Extract the (x, y) coordinate from the center of the cell holding the provided text.  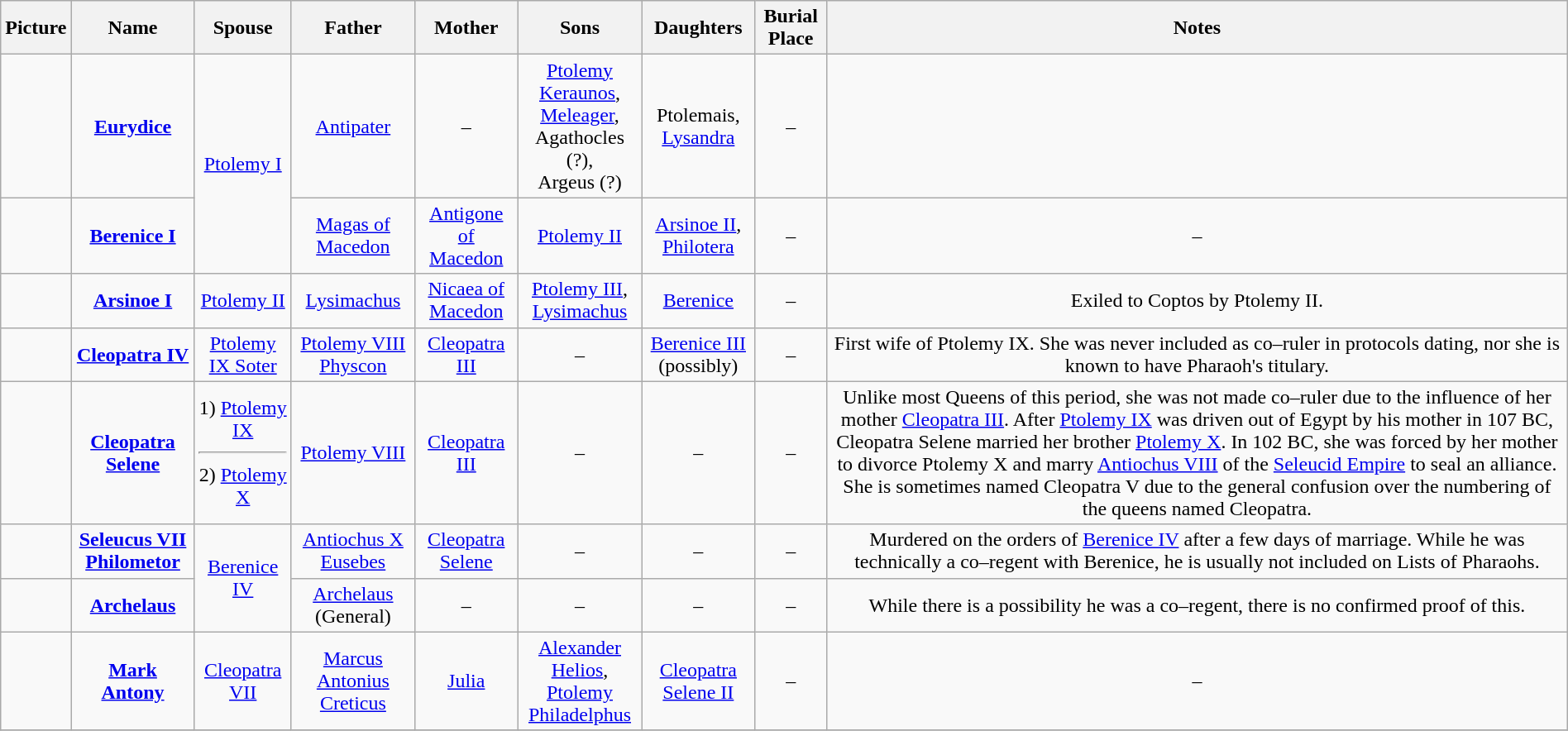
Father (352, 28)
Spouse (243, 28)
Marcus Antonius Creticus (352, 681)
Seleucus VII Philometor (132, 551)
Mark Antony (132, 681)
Cleopatra VII (243, 681)
Berenice (698, 301)
Eurydice (132, 126)
Berenice III (possibly) (698, 354)
Magas of Macedon (352, 236)
Mother (466, 28)
Berenice IV (243, 578)
Name (132, 28)
Ptolemy I (243, 164)
Berenice I (132, 236)
Ptolemy III,Lysimachus (580, 301)
Lysimachus (352, 301)
Arsinoe II, Philotera (698, 236)
Cleopatra IV (132, 354)
Ptolemais, Lysandra (698, 126)
Alexander Helios,Ptolemy Philadelphus (580, 681)
Notes (1198, 28)
While there is a possibility he was a co–regent, there is no confirmed proof of this. (1198, 605)
Burial Place (791, 28)
Ptolemy VIII Physcon (352, 354)
1) Ptolemy IX2) Ptolemy X (243, 453)
Arsinoe I (132, 301)
First wife of Ptolemy IX. She was never included as co–ruler in protocols dating, nor she is known to have Pharaoh's titulary. (1198, 354)
Cleopatra Selene II (698, 681)
Antiochus X Eusebes (352, 551)
Exiled to Coptos by Ptolemy II. (1198, 301)
Archelaus (General) (352, 605)
Daughters (698, 28)
Nicaea of Macedon (466, 301)
Picture (36, 28)
Ptolemy Keraunos,Meleager,Agathocles (?),Argeus (?) (580, 126)
Ptolemy VIII (352, 453)
Antipater (352, 126)
Julia (466, 681)
Ptolemy IX Soter (243, 354)
Antigone of Macedon (466, 236)
Archelaus (132, 605)
Sons (580, 28)
